Return the (X, Y) coordinate for the center point of the cell that contains the specified text.  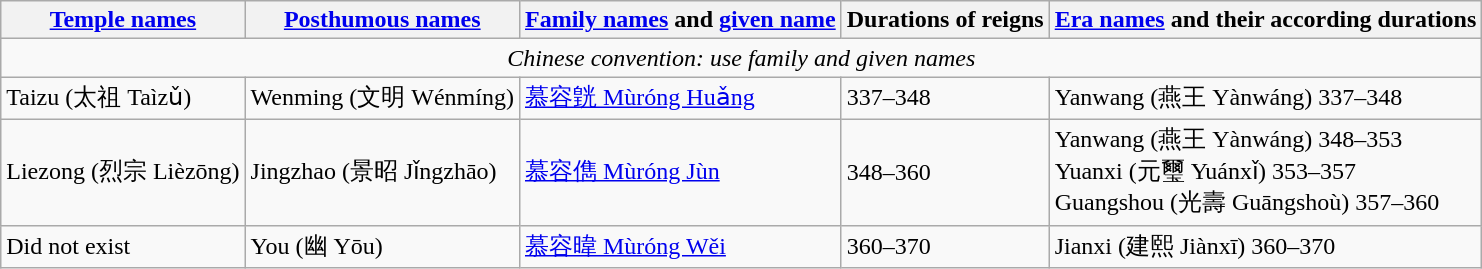
Did not exist (123, 246)
慕容儁 Mùróng Jùn (680, 172)
Wenming (文明 Wénmíng) (382, 98)
Yanwang (燕王 Yànwáng) 348–353Yuanxi (元璽 Yuánxǐ) 353–357Guangshou (光壽 Guāngshoù) 357–360 (1266, 172)
360–370 (945, 246)
慕容皝 Mùróng Huǎng (680, 98)
Temple names (123, 20)
Era names and their according durations (1266, 20)
Chinese convention: use family and given names (742, 58)
Durations of reigns (945, 20)
348–360 (945, 172)
337–348 (945, 98)
Jingzhao (景昭 Jǐngzhāo) (382, 172)
Yanwang (燕王 Yànwáng) 337–348 (1266, 98)
Taizu (太祖 Taìzǔ) (123, 98)
Liezong (烈宗 Lièzōng) (123, 172)
慕容暐 Mùróng Wěi (680, 246)
You (幽 Yōu) (382, 246)
Jianxi (建熙 Jiànxī) 360–370 (1266, 246)
Posthumous names (382, 20)
Family names and given name (680, 20)
